From the cell containing the given text, extract its center point as (x, y) coordinate. 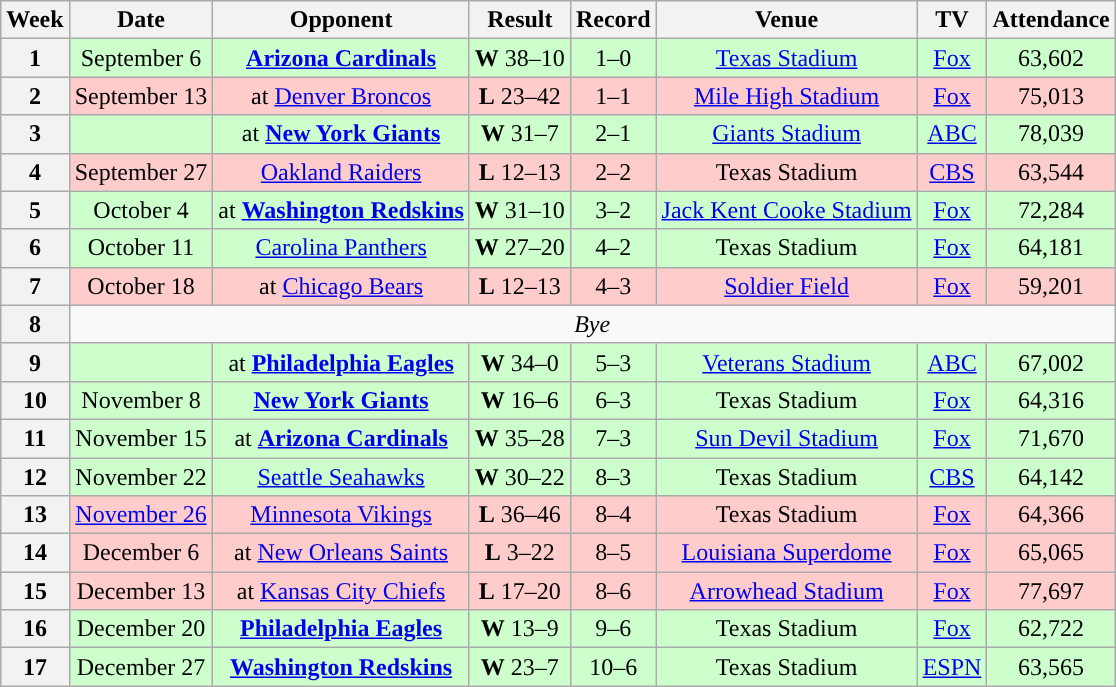
10–6 (613, 667)
L 17–20 (520, 591)
Soldier Field (786, 286)
Oakland Raiders (341, 172)
Minnesota Vikings (341, 515)
October 4 (141, 210)
8–4 (613, 515)
December 27 (141, 667)
L 3–22 (520, 553)
13 (35, 515)
September 27 (141, 172)
December 6 (141, 553)
at Philadelphia Eagles (341, 362)
W 31–7 (520, 134)
at New York Giants (341, 134)
2–2 (613, 172)
75,013 (1051, 96)
December 13 (141, 591)
10 (35, 400)
October 18 (141, 286)
Louisiana Superdome (786, 553)
Mile High Stadium (786, 96)
16 (35, 629)
September 13 (141, 96)
Result (520, 20)
Date (141, 20)
September 6 (141, 58)
2–1 (613, 134)
December 20 (141, 629)
Giants Stadium (786, 134)
5–3 (613, 362)
W 31–10 (520, 210)
November 22 (141, 477)
Week (35, 20)
New York Giants (341, 400)
3 (35, 134)
63,602 (1051, 58)
Attendance (1051, 20)
5 (35, 210)
63,565 (1051, 667)
64,142 (1051, 477)
at New Orleans Saints (341, 553)
6 (35, 248)
at Denver Broncos (341, 96)
4–2 (613, 248)
67,002 (1051, 362)
64,181 (1051, 248)
at Washington Redskins (341, 210)
October 11 (141, 248)
8 (35, 324)
Seattle Seahawks (341, 477)
Venue (786, 20)
W 16–6 (520, 400)
77,697 (1051, 591)
November 26 (141, 515)
59,201 (1051, 286)
1–1 (613, 96)
Sun Devil Stadium (786, 438)
ESPN (952, 667)
72,284 (1051, 210)
Arizona Cardinals (341, 58)
63,544 (1051, 172)
W 35–28 (520, 438)
6–3 (613, 400)
3–2 (613, 210)
1–0 (613, 58)
4 (35, 172)
8–3 (613, 477)
65,065 (1051, 553)
4–3 (613, 286)
62,722 (1051, 629)
TV (952, 20)
15 (35, 591)
Philadelphia Eagles (341, 629)
11 (35, 438)
14 (35, 553)
78,039 (1051, 134)
at Chicago Bears (341, 286)
9–6 (613, 629)
W 13–9 (520, 629)
8–6 (613, 591)
64,366 (1051, 515)
Carolina Panthers (341, 248)
64,316 (1051, 400)
November 15 (141, 438)
L 23–42 (520, 96)
2 (35, 96)
8–5 (613, 553)
7 (35, 286)
W 30–22 (520, 477)
Opponent (341, 20)
W 27–20 (520, 248)
Veterans Stadium (786, 362)
Arrowhead Stadium (786, 591)
at Kansas City Chiefs (341, 591)
Bye (592, 324)
9 (35, 362)
7–3 (613, 438)
12 (35, 477)
17 (35, 667)
71,670 (1051, 438)
Jack Kent Cooke Stadium (786, 210)
at Arizona Cardinals (341, 438)
Record (613, 20)
L 36–46 (520, 515)
W 23–7 (520, 667)
1 (35, 58)
W 34–0 (520, 362)
W 38–10 (520, 58)
Washington Redskins (341, 667)
November 8 (141, 400)
